From the cell containing the given text, extract its center point as (x, y) coordinate. 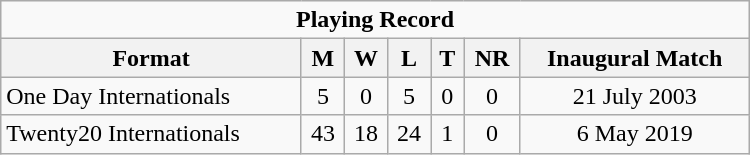
One Day Internationals (152, 96)
18 (366, 134)
43 (322, 134)
1 (448, 134)
21 July 2003 (634, 96)
6 May 2019 (634, 134)
Format (152, 58)
NR (492, 58)
Playing Record (375, 20)
W (366, 58)
Inaugural Match (634, 58)
L (410, 58)
T (448, 58)
Twenty20 Internationals (152, 134)
24 (410, 134)
M (322, 58)
